From the cell containing the given text, extract its center point as (X, Y) coordinate. 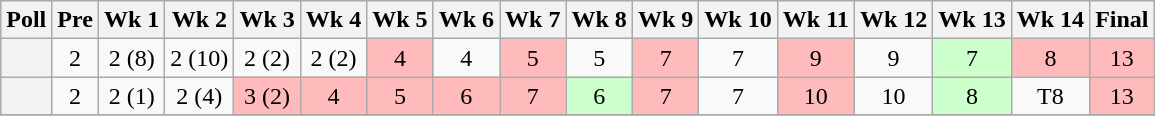
Wk 10 (738, 20)
Wk 3 (267, 20)
Pre (76, 20)
2 (1) (131, 96)
Poll (26, 20)
Wk 6 (466, 20)
Wk 1 (131, 20)
2 (8) (131, 58)
Wk 7 (533, 20)
Wk 9 (665, 20)
Wk 8 (599, 20)
Wk 2 (200, 20)
Wk 12 (893, 20)
Wk 4 (333, 20)
Wk 5 (400, 20)
Wk 11 (816, 20)
2 (10) (200, 58)
T8 (1050, 96)
Wk 13 (972, 20)
2 (4) (200, 96)
Wk 14 (1050, 20)
Final (1122, 20)
3 (2) (267, 96)
